Return the [X, Y] coordinate for the center point of the cell that contains the specified text.  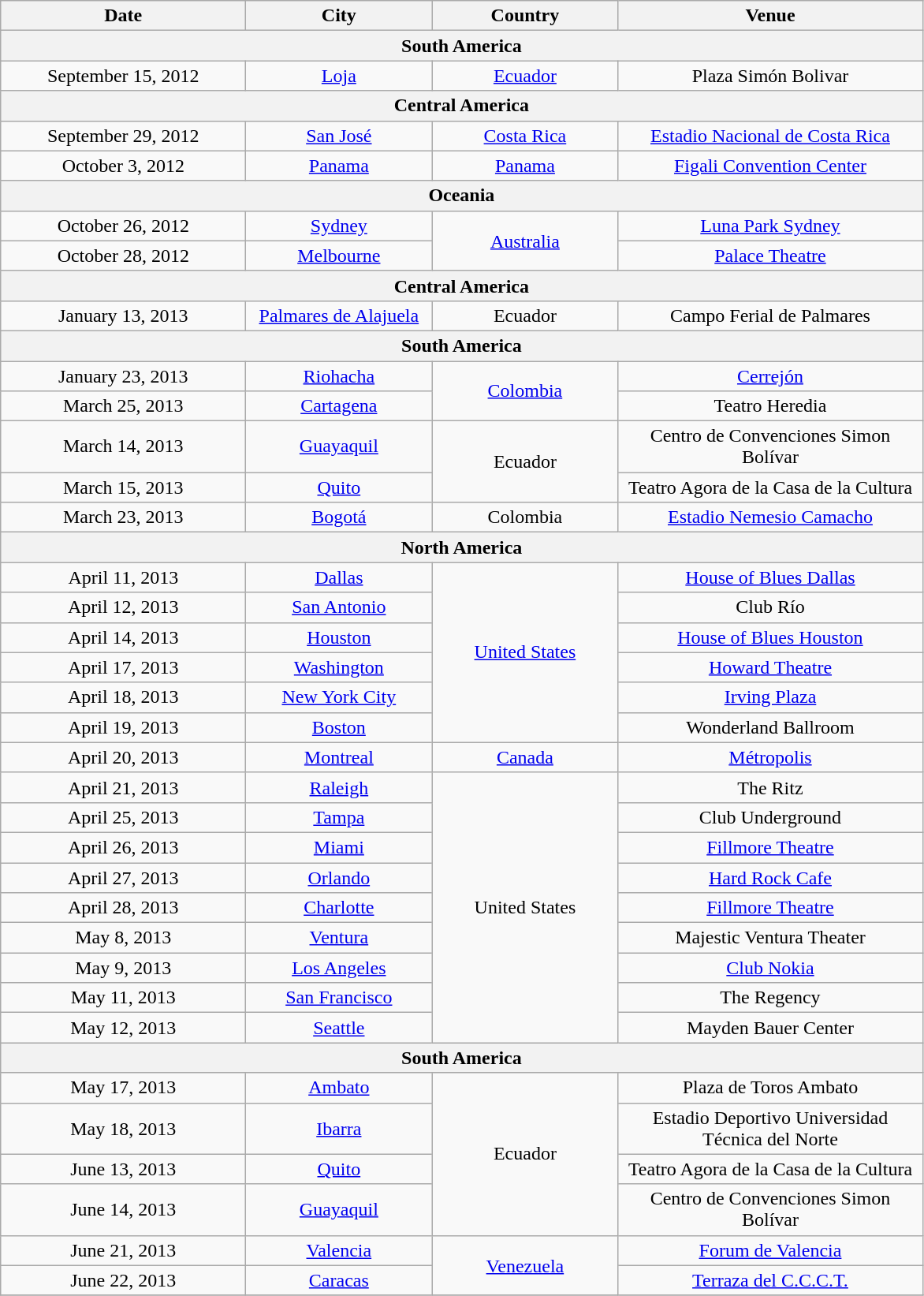
Mayden Bauer Center [770, 1028]
April 20, 2013 [123, 757]
Dallas [339, 577]
Houston [339, 637]
October 3, 2012 [123, 166]
Tampa [339, 817]
Date [123, 16]
Los Angeles [339, 968]
Costa Rica [525, 136]
North America [462, 547]
Majestic Ventura Theater [770, 938]
April 28, 2013 [123, 908]
October 26, 2012 [123, 226]
June 22, 2013 [123, 1280]
March 14, 2013 [123, 446]
Bogotá [339, 517]
Cerrejón [770, 376]
Ibarra [339, 1128]
San Antonio [339, 607]
Palace Theatre [770, 256]
House of Blues Houston [770, 637]
March 23, 2013 [123, 517]
March 15, 2013 [123, 487]
Estadio Deportivo Universidad Técnica del Norte [770, 1128]
Oceania [462, 196]
May 18, 2013 [123, 1128]
Charlotte [339, 908]
Howard Theatre [770, 667]
April 19, 2013 [123, 727]
Ventura [339, 938]
Wonderland Ballroom [770, 727]
Plaza de Toros Ambato [770, 1088]
Canada [525, 757]
San José [339, 136]
Campo Ferial de Palmares [770, 316]
April 21, 2013 [123, 787]
Venezuela [525, 1265]
September 29, 2012 [123, 136]
Forum de Valencia [770, 1250]
Club Río [770, 607]
Terraza del C.C.C.T. [770, 1280]
June 14, 2013 [123, 1210]
Orlando [339, 878]
Estadio Nacional de Costa Rica [770, 136]
Métropolis [770, 757]
Plaza Simón Bolivar [770, 76]
Loja [339, 76]
May 11, 2013 [123, 998]
June 21, 2013 [123, 1250]
Hard Rock Cafe [770, 878]
Riohacha [339, 376]
April 12, 2013 [123, 607]
April 27, 2013 [123, 878]
New York City [339, 697]
Seattle [339, 1028]
Washington [339, 667]
City [339, 16]
January 23, 2013 [123, 376]
May 8, 2013 [123, 938]
Irving Plaza [770, 697]
Ambato [339, 1088]
Palmares de Alajuela [339, 316]
May 17, 2013 [123, 1088]
Venue [770, 16]
September 15, 2012 [123, 76]
April 11, 2013 [123, 577]
Country [525, 16]
Boston [339, 727]
The Ritz [770, 787]
Estadio Nemesio Camacho [770, 517]
Raleigh [339, 787]
Club Nokia [770, 968]
May 12, 2013 [123, 1028]
Valencia [339, 1250]
March 25, 2013 [123, 406]
April 26, 2013 [123, 847]
Teatro Heredia [770, 406]
Miami [339, 847]
Sydney [339, 226]
Montreal [339, 757]
April 17, 2013 [123, 667]
San Francisco [339, 998]
October 28, 2012 [123, 256]
June 13, 2013 [123, 1169]
April 25, 2013 [123, 817]
January 13, 2013 [123, 316]
April 18, 2013 [123, 697]
Caracas [339, 1280]
House of Blues Dallas [770, 577]
May 9, 2013 [123, 968]
April 14, 2013 [123, 637]
Figali Convention Center [770, 166]
Cartagena [339, 406]
Club Underground [770, 817]
The Regency [770, 998]
Melbourne [339, 256]
Australia [525, 241]
Luna Park Sydney [770, 226]
